From the cell containing the given text, extract its center point as [X, Y] coordinate. 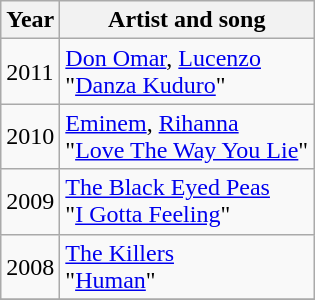
2009 [30, 202]
Don Omar, Lucenzo "Danza Kuduro" [187, 72]
The Killers "Human" [187, 266]
2011 [30, 72]
2010 [30, 136]
Year [30, 20]
Artist and song [187, 20]
2008 [30, 266]
The Black Eyed Peas "I Gotta Feeling" [187, 202]
Eminem, Rihanna "Love The Way You Lie" [187, 136]
